Detect which cell encompasses the target text, then output its (X, Y) center coordinate. 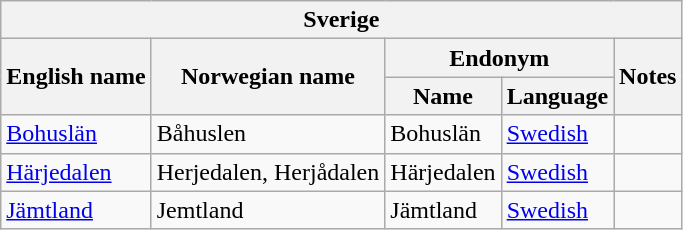
Herjedalen, Herjådalen (268, 172)
English name (76, 77)
Båhuslen (268, 134)
Name (443, 96)
Jemtland (268, 210)
Language (557, 96)
Endonym (500, 58)
Notes (648, 77)
Norwegian name (268, 77)
Sverige (342, 20)
